Determine the [x, y] coordinate at the center of the cell enclosing the given text.  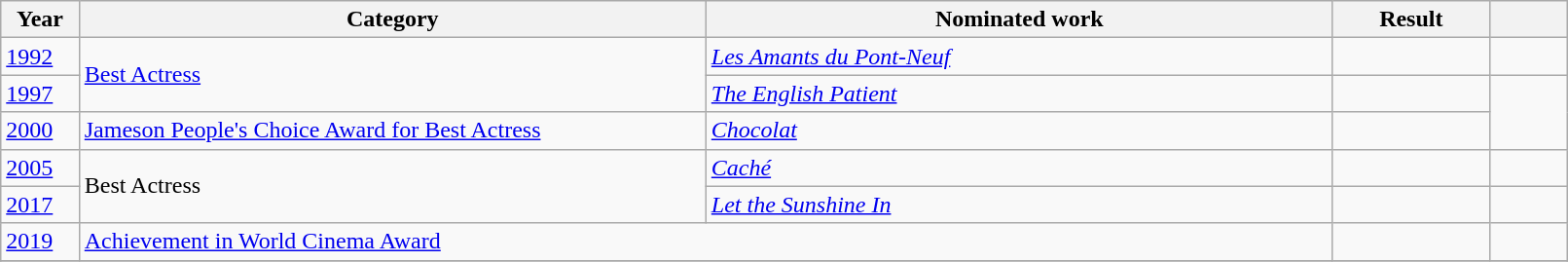
Chocolat [1019, 131]
1992 [40, 56]
Result [1411, 19]
Nominated work [1019, 19]
Caché [1019, 168]
2017 [40, 205]
Let the Sunshine In [1019, 205]
1997 [40, 94]
2019 [40, 242]
2000 [40, 131]
2005 [40, 168]
Jameson People's Choice Award for Best Actress [392, 131]
Achievement in World Cinema Award [706, 242]
Category [392, 19]
The English Patient [1019, 94]
Year [40, 19]
Les Amants du Pont-Neuf [1019, 56]
